Detect which cell encompasses the target text, then output its (X, Y) center coordinate. 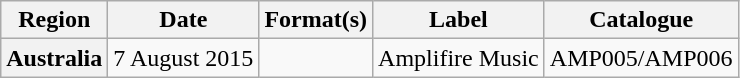
7 August 2015 (184, 58)
Catalogue (641, 20)
Australia (54, 58)
Amplifire Music (459, 58)
Label (459, 20)
AMP005/AMP006 (641, 58)
Region (54, 20)
Date (184, 20)
Format(s) (316, 20)
